Return the (X, Y) coordinate for the center point of the cell that contains the specified text.  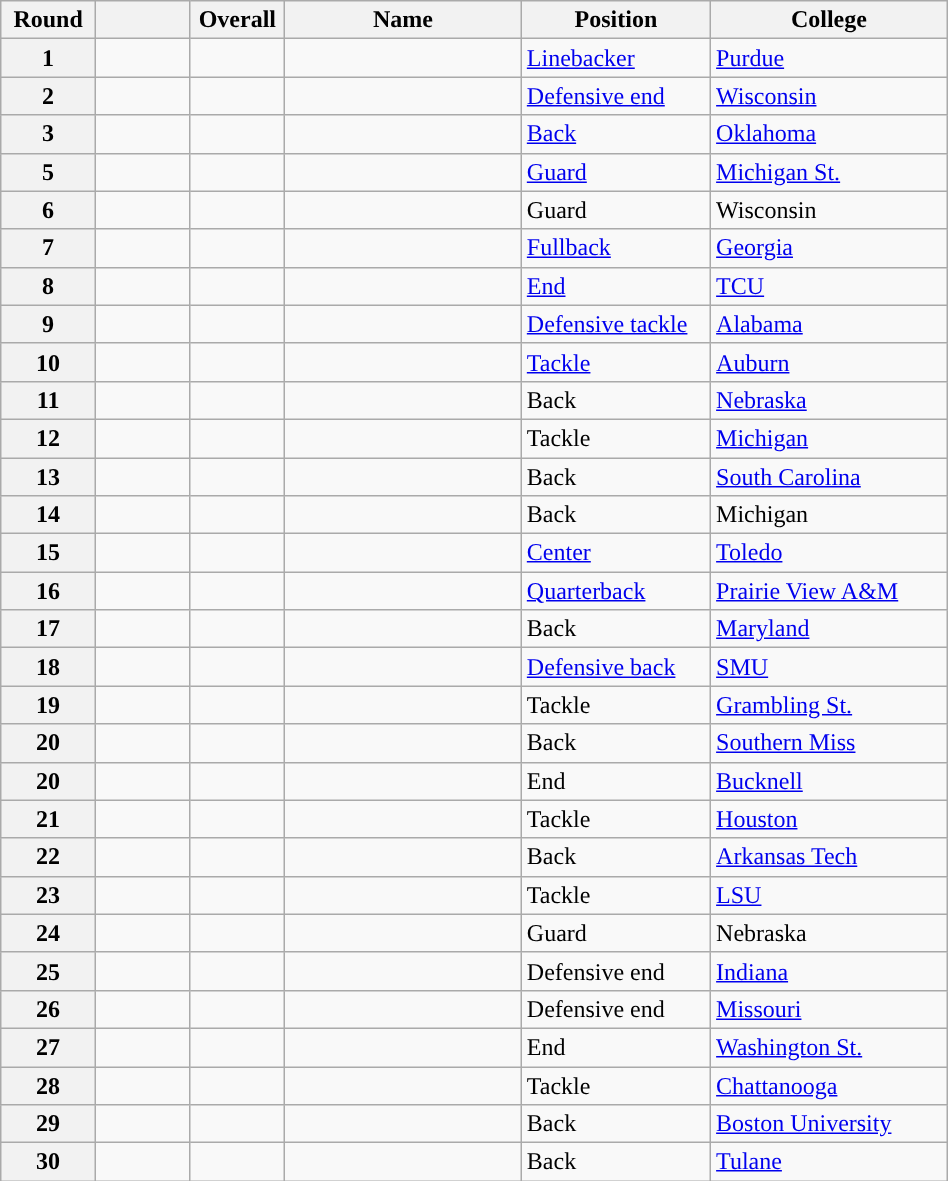
28 (48, 1085)
9 (48, 324)
27 (48, 1047)
15 (48, 553)
Alabama (830, 324)
Maryland (830, 629)
LSU (830, 895)
Position (616, 20)
22 (48, 857)
Southern Miss (830, 743)
Boston University (830, 1124)
Defensive back (616, 667)
Bucknell (830, 781)
Center (616, 553)
Prairie View A&M (830, 591)
Defensive tackle (616, 324)
10 (48, 362)
Grambling St. (830, 705)
12 (48, 438)
South Carolina (830, 477)
Arkansas Tech (830, 857)
23 (48, 895)
26 (48, 1009)
Chattanooga (830, 1085)
Oklahoma (830, 134)
3 (48, 134)
8 (48, 286)
Quarterback (616, 591)
2 (48, 96)
1 (48, 58)
SMU (830, 667)
14 (48, 515)
11 (48, 400)
Missouri (830, 1009)
Overall (238, 20)
19 (48, 705)
21 (48, 819)
29 (48, 1124)
18 (48, 667)
13 (48, 477)
Houston (830, 819)
17 (48, 629)
Tulane (830, 1162)
Linebacker (616, 58)
Round (48, 20)
Toledo (830, 553)
6 (48, 210)
Indiana (830, 971)
16 (48, 591)
Michigan St. (830, 172)
Fullback (616, 248)
7 (48, 248)
5 (48, 172)
30 (48, 1162)
TCU (830, 286)
24 (48, 933)
Washington St. (830, 1047)
Georgia (830, 248)
College (830, 20)
Purdue (830, 58)
Name (404, 20)
25 (48, 971)
Auburn (830, 362)
